Identify which cell holds the provided text, then report its [x, y] central coordinate. 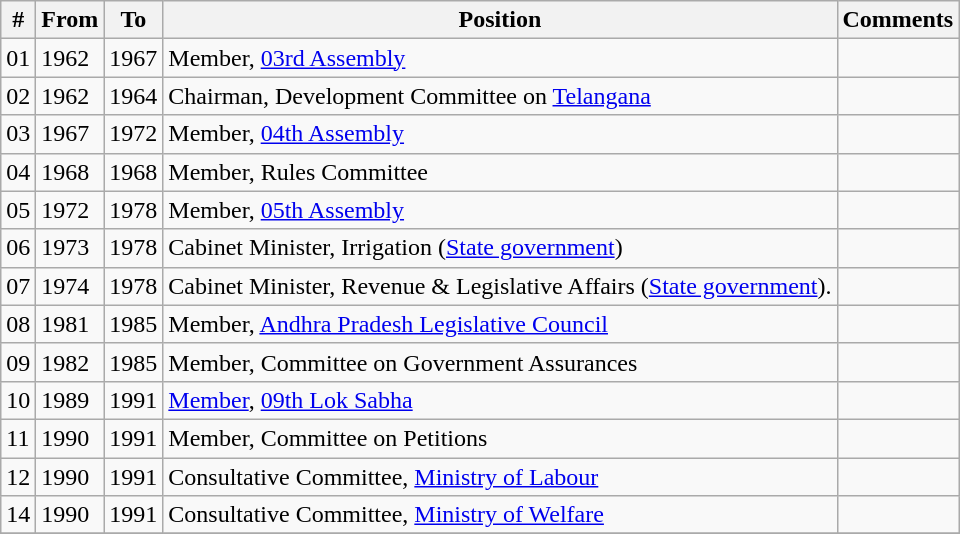
12 [18, 477]
Member, Committee on Government Assurances [500, 362]
Member, 09th Lok Sabha [500, 400]
14 [18, 515]
Cabinet Minister, Revenue & Legislative Affairs (State government). [500, 286]
03 [18, 134]
1974 [70, 286]
Member, Committee on Petitions [500, 438]
Chairman, Development Committee on Telangana [500, 96]
10 [18, 400]
# [18, 20]
Cabinet Minister, Irrigation (State government) [500, 248]
Consultative Committee, Ministry of Welfare [500, 515]
Comments [898, 20]
08 [18, 324]
09 [18, 362]
04 [18, 172]
Position [500, 20]
11 [18, 438]
To [134, 20]
From [70, 20]
1964 [134, 96]
Consultative Committee, Ministry of Labour [500, 477]
1982 [70, 362]
05 [18, 210]
1981 [70, 324]
1989 [70, 400]
07 [18, 286]
Member, 05th Assembly [500, 210]
Member, Rules Committee [500, 172]
01 [18, 58]
06 [18, 248]
Member, Andhra Pradesh Legislative Council [500, 324]
02 [18, 96]
Member, 03rd Assembly [500, 58]
Member, 04th Assembly [500, 134]
1973 [70, 248]
